Return [X, Y] of the center of cell containing provided text 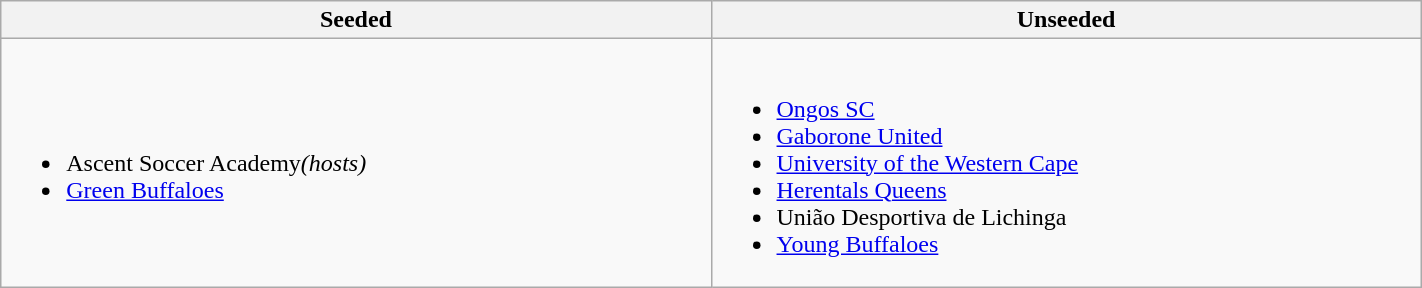
Seeded [356, 20]
Unseeded [1066, 20]
Ascent Soccer Academy(hosts) Green Buffaloes [356, 163]
Ongos SC Gaborone United University of the Western Cape Herentals Queens União Desportiva de Lichinga Young Buffaloes [1066, 163]
